Scan for the cell matching the given text and deliver its (x, y) coordinate at center. 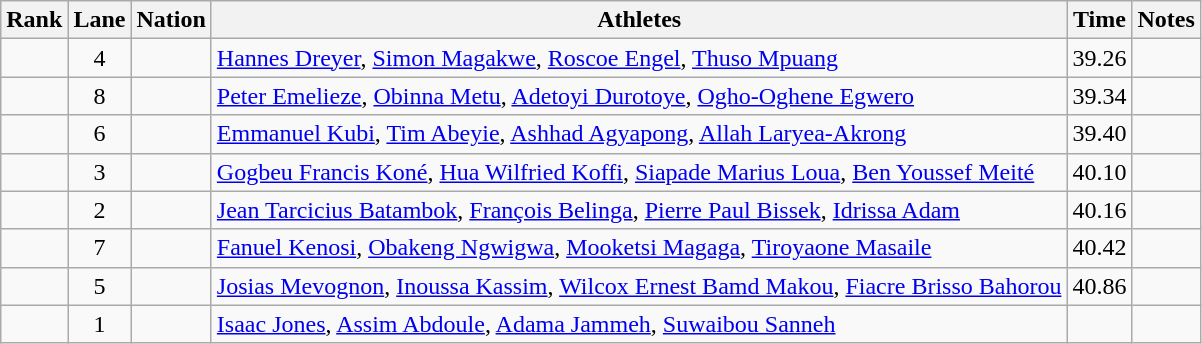
39.34 (1100, 96)
Notes (1166, 20)
39.40 (1100, 134)
Isaac Jones, Assim Abdoule, Adama Jammeh, Suwaibou Sanneh (639, 324)
Lane (100, 20)
40.86 (1100, 286)
Time (1100, 20)
Fanuel Kenosi, Obakeng Ngwigwa, Mooketsi Magaga, Tiroyaone Masaile (639, 248)
Hannes Dreyer, Simon Magakwe, Roscoe Engel, Thuso Mpuang (639, 58)
3 (100, 172)
Josias Mevognon, Inoussa Kassim, Wilcox Ernest Bamd Makou, Fiacre Brisso Bahorou (639, 286)
40.42 (1100, 248)
4 (100, 58)
Nation (171, 20)
Peter Emelieze, Obinna Metu, Adetoyi Durotoye, Ogho-Oghene Egwero (639, 96)
Athletes (639, 20)
Emmanuel Kubi, Tim Abeyie, Ashhad Agyapong, Allah Laryea-Akrong (639, 134)
8 (100, 96)
2 (100, 210)
7 (100, 248)
39.26 (1100, 58)
6 (100, 134)
1 (100, 324)
Rank (34, 20)
Gogbeu Francis Koné, Hua Wilfried Koffi, Siapade Marius Loua, Ben Youssef Meité (639, 172)
5 (100, 286)
40.10 (1100, 172)
40.16 (1100, 210)
Jean Tarcicius Batambok, François Belinga, Pierre Paul Bissek, Idrissa Adam (639, 210)
